Find where the given text appears and provide that cell's center as (X, Y) coordinate. 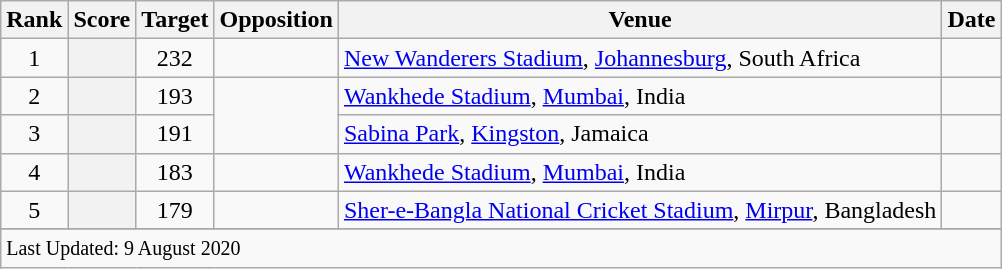
Sher-e-Bangla National Cricket Stadium, Mirpur, Bangladesh (640, 210)
179 (175, 210)
193 (175, 96)
3 (34, 134)
Opposition (276, 20)
5 (34, 210)
Venue (640, 20)
Date (972, 20)
Score (102, 20)
232 (175, 58)
2 (34, 96)
1 (34, 58)
Sabina Park, Kingston, Jamaica (640, 134)
New Wanderers Stadium, Johannesburg, South Africa (640, 58)
Target (175, 20)
4 (34, 172)
183 (175, 172)
191 (175, 134)
Rank (34, 20)
Last Updated: 9 August 2020 (501, 248)
